Determine the (X, Y) coordinate at the center of the cell enclosing the given text.  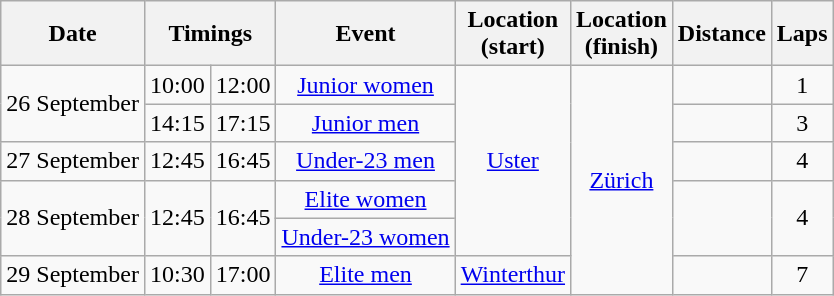
Distance (722, 34)
Elite women (366, 199)
Event (366, 34)
12:00 (243, 85)
Uster (512, 161)
3 (802, 123)
Junior women (366, 85)
29 September (73, 275)
Junior men (366, 123)
Timings (210, 34)
Under-23 women (366, 237)
Elite men (366, 275)
Zürich (622, 180)
7 (802, 275)
Location(finish) (622, 34)
Under-23 men (366, 161)
27 September (73, 161)
28 September (73, 218)
1 (802, 85)
Location(start) (512, 34)
10:00 (177, 85)
Date (73, 34)
Winterthur (512, 275)
10:30 (177, 275)
14:15 (177, 123)
17:15 (243, 123)
Laps (802, 34)
17:00 (243, 275)
26 September (73, 104)
